Find where the given text appears and provide that cell's center as [X, Y] coordinate. 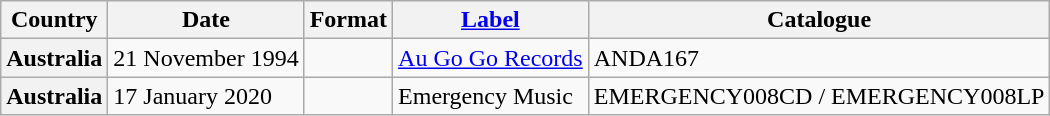
Date [206, 20]
Label [491, 20]
17 January 2020 [206, 96]
Emergency Music [491, 96]
21 November 1994 [206, 58]
Catalogue [819, 20]
Format [348, 20]
Country [54, 20]
EMERGENCY008CD / EMERGENCY008LP [819, 96]
ANDA167 [819, 58]
Au Go Go Records [491, 58]
